Determine the (X, Y) coordinate at the center of the cell enclosing the given text.  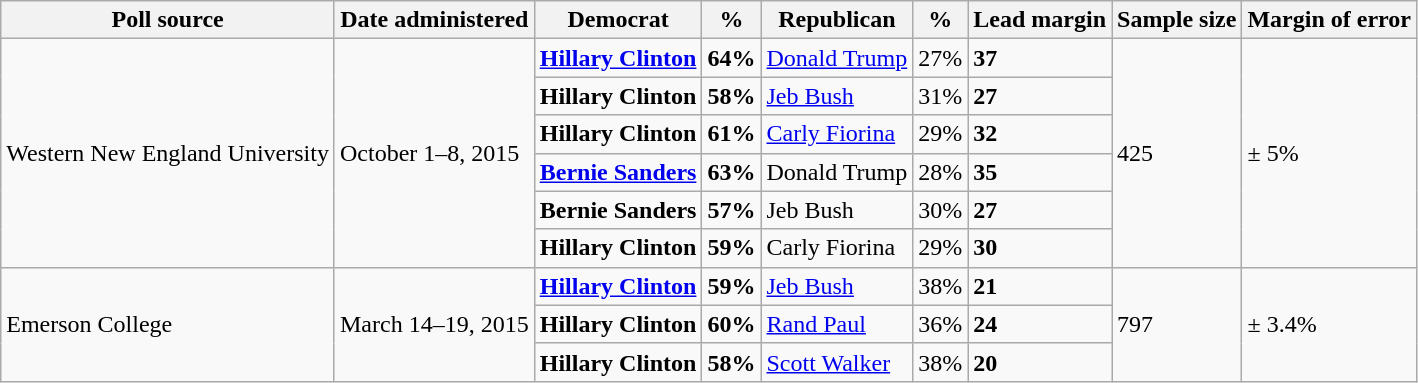
Date administered (434, 20)
± 3.4% (1330, 324)
28% (940, 172)
27% (940, 58)
21 (1040, 286)
± 5% (1330, 153)
Democrat (618, 20)
24 (1040, 324)
797 (1177, 324)
64% (732, 58)
60% (732, 324)
Lead margin (1040, 20)
Poll source (168, 20)
57% (732, 210)
Emerson College (168, 324)
Margin of error (1330, 20)
32 (1040, 134)
30 (1040, 248)
61% (732, 134)
March 14–19, 2015 (434, 324)
30% (940, 210)
Republican (837, 20)
Western New England University (168, 153)
63% (732, 172)
425 (1177, 153)
Rand Paul (837, 324)
Scott Walker (837, 362)
37 (1040, 58)
October 1–8, 2015 (434, 153)
31% (940, 96)
36% (940, 324)
Sample size (1177, 20)
35 (1040, 172)
20 (1040, 362)
